Return [x, y] of the center of cell containing provided text 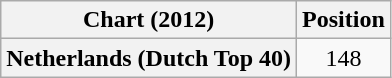
Chart (2012) [149, 20]
Netherlands (Dutch Top 40) [149, 58]
Position [344, 20]
148 [344, 58]
